Identify which cell holds the provided text, then report its [x, y] central coordinate. 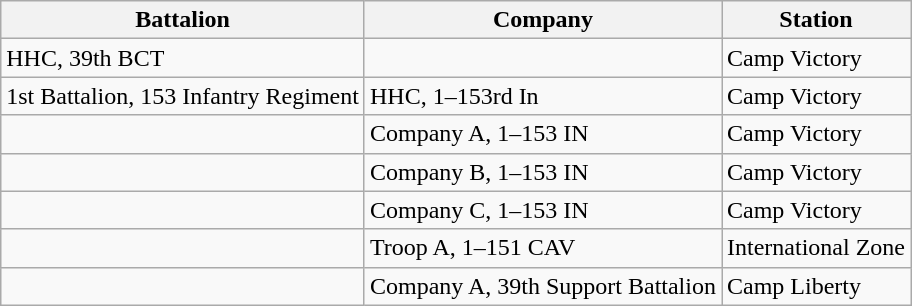
Camp Liberty [816, 286]
Company B, 1–153 IN [542, 172]
Company A, 39th Support Battalion [542, 286]
Station [816, 20]
Troop A, 1–151 CAV [542, 248]
International Zone [816, 248]
Company C, 1–153 IN [542, 210]
1st Battalion, 153 Infantry Regiment [183, 96]
Company [542, 20]
HHC, 39th BCT [183, 58]
Company A, 1–153 IN [542, 134]
HHC, 1–153rd In [542, 96]
Battalion [183, 20]
